Detect which cell encompasses the target text, then output its (X, Y) center coordinate. 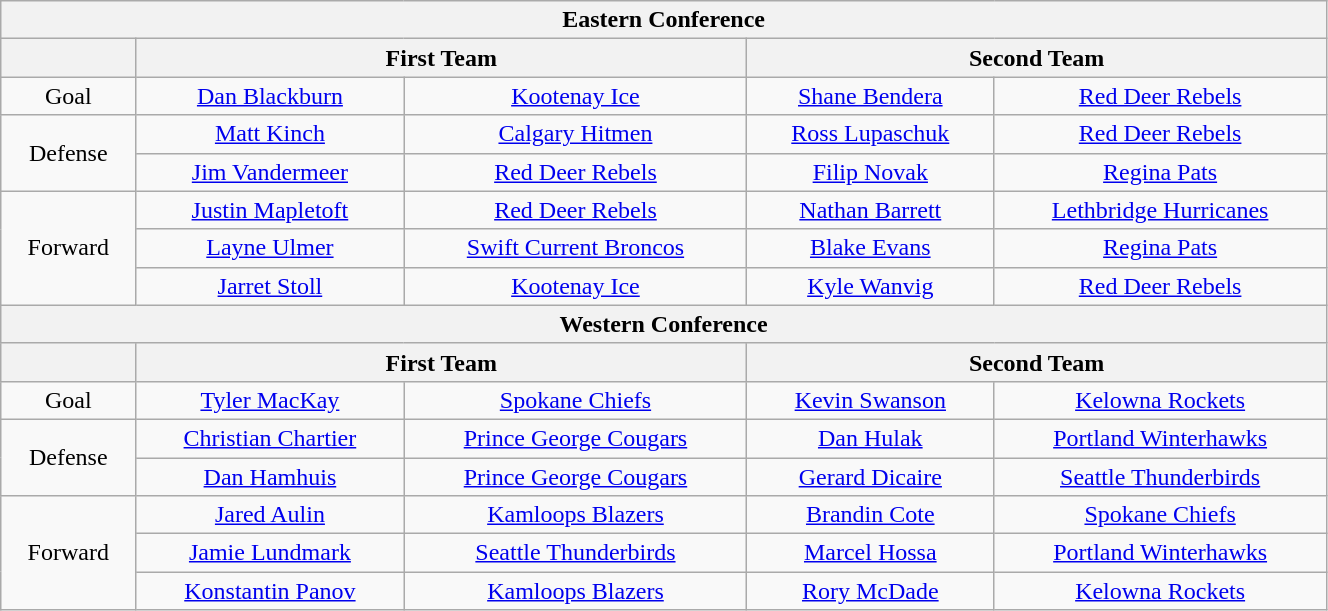
Marcel Hossa (870, 553)
Brandin Cote (870, 515)
Swift Current Broncos (576, 248)
Jim Vandermeer (270, 172)
Matt Kinch (270, 134)
Rory McDade (870, 591)
Dan Hulak (870, 438)
Shane Bendera (870, 96)
Kevin Swanson (870, 400)
Kyle Wanvig (870, 286)
Tyler MacKay (270, 400)
Christian Chartier (270, 438)
Layne Ulmer (270, 248)
Jamie Lundmark (270, 553)
Dan Blackburn (270, 96)
Nathan Barrett (870, 210)
Calgary Hitmen (576, 134)
Jared Aulin (270, 515)
Lethbridge Hurricanes (1160, 210)
Blake Evans (870, 248)
Western Conference (664, 324)
Konstantin Panov (270, 591)
Jarret Stoll (270, 286)
Ross Lupaschuk (870, 134)
Gerard Dicaire (870, 477)
Filip Novak (870, 172)
Eastern Conference (664, 20)
Justin Mapletoft (270, 210)
Dan Hamhuis (270, 477)
